Detect which cell encompasses the target text, then output its [x, y] center coordinate. 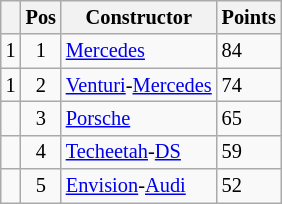
Envision-Audi [139, 186]
Constructor [139, 17]
Porsche [139, 118]
Mercedes [139, 51]
Techeetah-DS [139, 152]
84 [249, 51]
4 [41, 152]
59 [249, 152]
65 [249, 118]
2 [41, 85]
5 [41, 186]
74 [249, 85]
Pos [41, 17]
Points [249, 17]
Venturi-Mercedes [139, 85]
3 [41, 118]
52 [249, 186]
